Output the [x, y] coordinate of the center of the cell containing the given text.  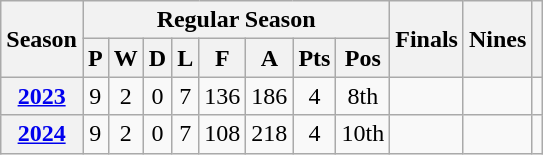
2023 [42, 96]
A [270, 58]
L [186, 58]
10th [363, 134]
Finals [427, 39]
D [157, 58]
Nines [497, 39]
2024 [42, 134]
8th [363, 96]
Pts [314, 58]
218 [270, 134]
136 [222, 96]
Pos [363, 58]
108 [222, 134]
Regular Season [236, 20]
F [222, 58]
W [126, 58]
Season [42, 39]
P [95, 58]
186 [270, 96]
